Detect which cell encompasses the target text, then output its [x, y] center coordinate. 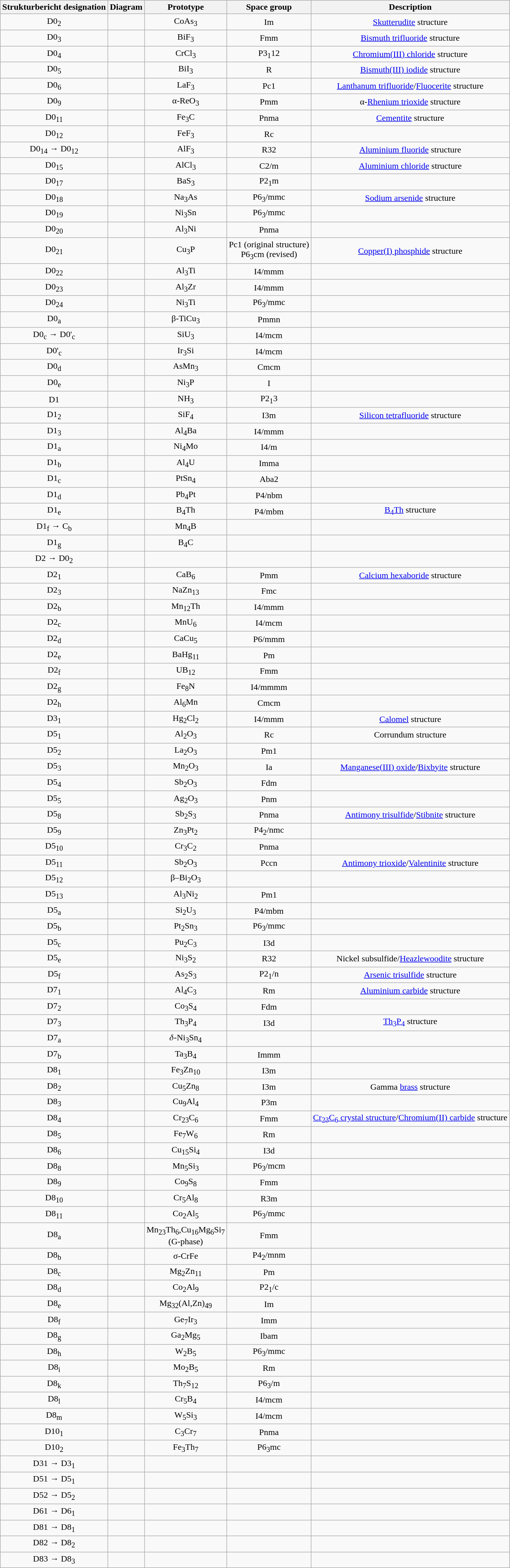
D86 [54, 1151]
Fmc [269, 591]
D5f [54, 975]
Al4Ba [186, 431]
Mg2Zn11 [186, 1272]
D101 [54, 1432]
Imma [269, 463]
P21/n [269, 975]
Al3Ni2 [186, 895]
Lanthanum trifluoride/Fluocerite structure [410, 86]
La2O3 [186, 751]
I [269, 383]
CaCu5 [186, 639]
NaZn13 [186, 591]
R [269, 70]
Ga2Mg5 [186, 1336]
D2f [54, 671]
Pc1 (original structure)P63cm (revised) [269, 251]
Aluminium fluoride structure [410, 150]
I4/m [269, 447]
Mo2B5 [186, 1368]
P63/m [269, 1384]
D8l [54, 1400]
P21m [269, 182]
Cr23C6 [186, 1119]
D8b [54, 1256]
D72 [54, 1007]
D017 [54, 182]
SiU3 [186, 335]
Zn3Pt2 [186, 831]
D04 [54, 54]
D7b [54, 1055]
D511 [54, 863]
C2/m [269, 166]
D53 [54, 767]
Manganese(III) oxide/Bixbyite structure [410, 767]
Corrundum structure [410, 735]
D0e [54, 383]
Co2Al9 [186, 1288]
D03 [54, 38]
D023 [54, 287]
MnU6 [186, 623]
D31 → D31 [54, 1464]
Cu3P [186, 251]
Space group [269, 7]
Al3Zr [186, 287]
Imm [269, 1320]
D71 [54, 991]
Calcium hexaboride structure [410, 575]
D2g [54, 687]
P21/c [269, 1288]
AlCl3 [186, 166]
Diagram [126, 7]
Immm [269, 1055]
Fe8N [186, 687]
D0a [54, 319]
Co2Al5 [186, 1214]
D810 [54, 1199]
D12 [54, 415]
𝛿-Ni3Sn4 [186, 1038]
D8e [54, 1304]
D85 [54, 1135]
Mn4B [186, 527]
UB12 [186, 671]
Aluminium carbide structure [410, 991]
Silicon tetrafluoride structure [410, 415]
D58 [54, 815]
D5c [54, 943]
D2d [54, 639]
D8c [54, 1272]
Mn5Si3 [186, 1166]
D014 → D012 [54, 150]
B4C [186, 543]
SiF4 [186, 415]
D55 [54, 799]
D5a [54, 911]
D1f → Cb [54, 527]
D1b [54, 463]
Hg2Cl2 [186, 719]
Copper(I) phosphide structure [410, 251]
B4Th structure [410, 511]
D0c → D0'c [54, 335]
Ge7Ir3 [186, 1320]
D51 [54, 735]
Sb2S3 [186, 815]
D05 [54, 70]
Nickel subsulfide/Heazlewoodite structure [410, 959]
Co3S4 [186, 1007]
D015 [54, 166]
D84 [54, 1119]
Al4C3 [186, 991]
D8a [54, 1236]
Ni3S2 [186, 959]
D54 [54, 783]
D011 [54, 118]
D0'c [54, 351]
Si2U3 [186, 911]
D012 [54, 134]
D8h [54, 1352]
Mg32(Al,Zn)49 [186, 1304]
FeF3 [186, 134]
Th7S12 [186, 1384]
D8i [54, 1368]
D0d [54, 367]
Cr5Al8 [186, 1199]
D512 [54, 879]
Al3Ti [186, 271]
D7a [54, 1038]
Ni4Mo [186, 447]
D8m [54, 1416]
Al3Ni [186, 230]
Ir3Si [186, 351]
D018 [54, 198]
D23 [54, 591]
Bismuth trifluoride structure [410, 38]
Pc1 [269, 86]
As2S3 [186, 975]
D102 [54, 1448]
BaS3 [186, 182]
W5Si3 [186, 1416]
D82 [54, 1086]
D2e [54, 655]
NH3 [186, 399]
Fe3Th7 [186, 1448]
D8f [54, 1320]
D88 [54, 1166]
Ibam [269, 1336]
β-TiCu3 [186, 319]
CaB6 [186, 575]
Mn12Th [186, 607]
Na3As [186, 198]
D83 [54, 1103]
D06 [54, 86]
D02 [54, 22]
Pt2Sn3 [186, 927]
P42/nmc [269, 831]
D513 [54, 895]
D811 [54, 1214]
Al2O3 [186, 735]
P3112 [269, 54]
Th3P4 [186, 1023]
Antimony trisulfide/Stibnite structure [410, 815]
β–Bi2O3 [186, 879]
D1a [54, 447]
R3m [269, 1199]
Cr23C6 crystal structure/Chromium(II) carbide structure [410, 1119]
Ia [269, 767]
Calomel structure [410, 719]
D1g [54, 543]
Ni3P [186, 383]
Ni3Sn [186, 214]
D2 → D02 [54, 559]
Fe7W6 [186, 1135]
AlF3 [186, 150]
α-Rhenium trioxide structure [410, 102]
Description [410, 7]
D5e [54, 959]
D1c [54, 479]
BiF3 [186, 38]
Ag2O3 [186, 799]
P42/mnm [269, 1256]
Skutterudite structure [410, 22]
D5b [54, 927]
CrCl3 [186, 54]
Cr3C2 [186, 847]
D89 [54, 1183]
D2b [54, 607]
P6/mmm [269, 639]
D1d [54, 495]
Aba2 [269, 479]
Aluminium chloride structure [410, 166]
Cu15Si4 [186, 1151]
D8g [54, 1336]
Prototype [186, 7]
W2B5 [186, 1352]
Gamma brass structure [410, 1086]
Arsenic trisulfide structure [410, 975]
Chromium(III) chloride structure [410, 54]
Pmmn [269, 319]
CoAs3 [186, 22]
Mn23Th6,Cu16Mg6Si7(G-phase) [186, 1236]
Cr5B4 [186, 1400]
D1e [54, 511]
D2c [54, 623]
Sodium arsenide structure [410, 198]
Ni3Ti [186, 304]
Cementite structure [410, 118]
Fe3Zn10 [186, 1071]
D31 [54, 719]
Pnm [269, 799]
Antimony trioxide/Valentinite structure [410, 863]
D020 [54, 230]
D13 [54, 431]
D024 [54, 304]
Pccn [269, 863]
D73 [54, 1023]
D8d [54, 1288]
AsMn3 [186, 367]
P63mc [269, 1448]
D09 [54, 102]
P213 [269, 399]
D83 → D83 [54, 1560]
D61 → D61 [54, 1512]
Ta3B4 [186, 1055]
BaHg11 [186, 655]
BiI3 [186, 70]
D21 [54, 575]
D81 → D81 [54, 1528]
Mn2O3 [186, 767]
I4/mmmm [269, 687]
D81 [54, 1071]
D510 [54, 847]
Cu5Zn8 [186, 1086]
P63/mcm [269, 1166]
Pu2C3 [186, 943]
σ-CrFe [186, 1256]
Bismuth(III) iodide structure [410, 70]
D52 → D52 [54, 1496]
Pb4Pt [186, 495]
Fe3C [186, 118]
D1 [54, 399]
PtSn4 [186, 479]
D82 → D82 [54, 1544]
LaF3 [186, 86]
Al4U [186, 463]
D2h [54, 703]
D51 → D51 [54, 1480]
P3m [269, 1103]
Al6Mn [186, 703]
D021 [54, 251]
Th3P4 structure [410, 1023]
P4/nbm [269, 495]
Cu9Al4 [186, 1103]
D52 [54, 751]
Strukturbericht designation [54, 7]
D8k [54, 1384]
Co9S8 [186, 1183]
B4Th [186, 511]
D019 [54, 214]
α-ReO3 [186, 102]
D022 [54, 271]
C3Cr7 [186, 1432]
D59 [54, 831]
